Detect which cell encompasses the target text, then output its (x, y) center coordinate. 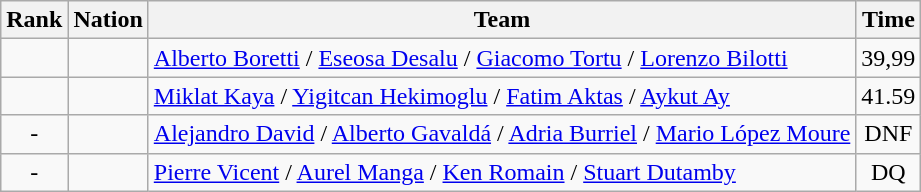
Rank (34, 20)
Time (888, 20)
Alberto Boretti / Eseosa Desalu / Giacomo Tortu / Lorenzo Bilotti (502, 58)
39,99 (888, 58)
Pierre Vicent / Aurel Manga / Ken Romain / Stuart Dutamby (502, 172)
Alejandro David / Alberto Gavaldá / Adria Burriel / Mario López Moure (502, 134)
41.59 (888, 96)
DNF (888, 134)
Team (502, 20)
Miklat Kaya / Yigitcan Hekimoglu / Fatim Aktas / Aykut Ay (502, 96)
Nation (108, 20)
DQ (888, 172)
